For the text-containing cell, return its midpoint in (x, y) coordinate format. 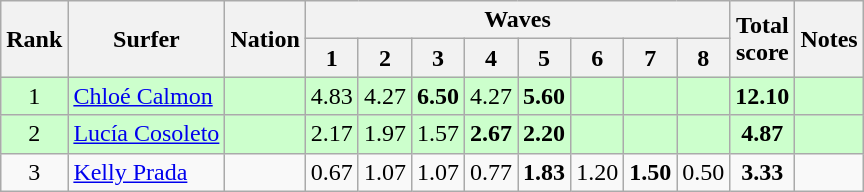
Waves (517, 20)
1.97 (384, 134)
Rank (34, 39)
1.57 (438, 134)
2.17 (332, 134)
Lucía Cosoleto (146, 134)
0.50 (704, 172)
1.50 (650, 172)
8 (704, 58)
6 (598, 58)
2.67 (490, 134)
Kelly Prada (146, 172)
4.87 (762, 134)
4 (490, 58)
12.10 (762, 96)
2.20 (544, 134)
4.83 (332, 96)
0.77 (490, 172)
7 (650, 58)
Notes (829, 39)
6.50 (438, 96)
Totalscore (762, 39)
5 (544, 58)
0.67 (332, 172)
Surfer (146, 39)
1.83 (544, 172)
3.33 (762, 172)
Nation (265, 39)
Chloé Calmon (146, 96)
1.20 (598, 172)
5.60 (544, 96)
